Output the (x, y) coordinate of the center of the cell containing the given text.  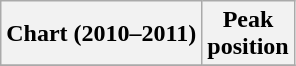
Chart (2010–2011) (102, 34)
Peakposition (248, 34)
